Return (X, Y) of the center of cell containing provided text 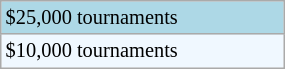
$25,000 tournaments (142, 17)
$10,000 tournaments (142, 51)
